Identify which cell holds the provided text, then report its [X, Y] central coordinate. 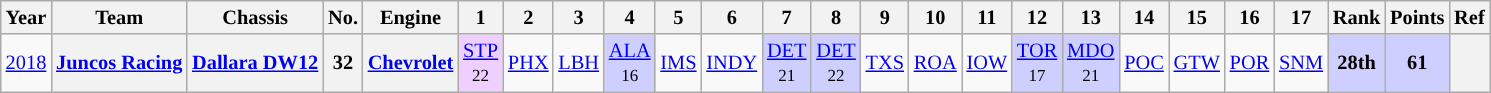
IMS [678, 63]
POR [1250, 63]
MDO21 [1090, 63]
Chevrolet [410, 63]
Dallara DW12 [255, 63]
INDY [732, 63]
16 [1250, 17]
6 [732, 17]
11 [987, 17]
1 [480, 17]
TXS [885, 63]
Rank [1356, 17]
DET21 [786, 63]
17 [1301, 17]
POC [1144, 63]
Points [1417, 17]
15 [1197, 17]
DET22 [836, 63]
PHX [528, 63]
IOW [987, 63]
Year [26, 17]
13 [1090, 17]
2018 [26, 63]
7 [786, 17]
Chassis [255, 17]
12 [1037, 17]
No. [343, 17]
Ref [1469, 17]
14 [1144, 17]
2 [528, 17]
Team [119, 17]
SNM [1301, 63]
STP22 [480, 63]
32 [343, 63]
28th [1356, 63]
ROA [936, 63]
ALA16 [630, 63]
9 [885, 17]
3 [578, 17]
10 [936, 17]
GTW [1197, 63]
4 [630, 17]
Engine [410, 17]
61 [1417, 63]
LBH [578, 63]
TOR17 [1037, 63]
8 [836, 17]
5 [678, 17]
Juncos Racing [119, 63]
